Provide the [x, y] coordinate of the cell's center where the given text is located.  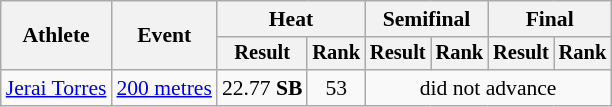
Heat [291, 19]
53 [336, 88]
22.77 SB [262, 88]
Jerai Torres [56, 88]
Athlete [56, 36]
Final [550, 19]
Semifinal [426, 19]
200 metres [164, 88]
did not advance [488, 88]
Event [164, 36]
